Find where the given text appears and provide that cell's center as (X, Y) coordinate. 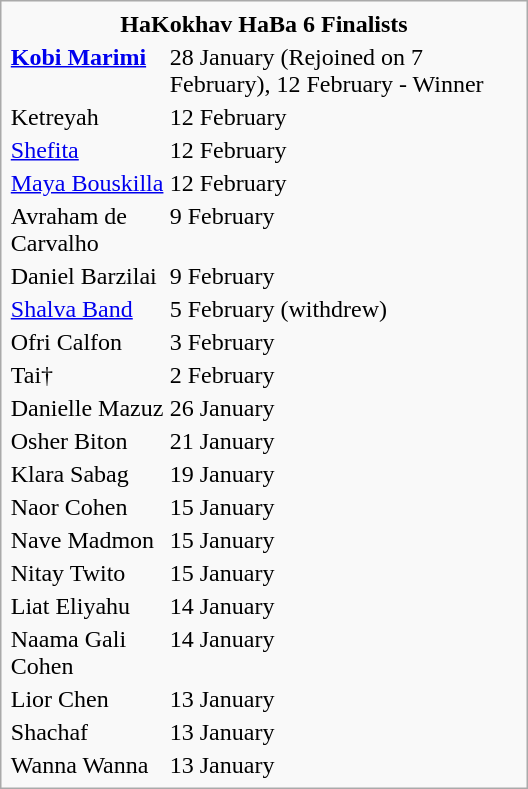
Ofri Calfon (87, 342)
Shefita (87, 150)
3 February (343, 342)
Lior Chen (87, 699)
Klara Sabag (87, 474)
5 February (withdrew) (343, 309)
Liat Eliyahu (87, 606)
Naama Gali Cohen (87, 652)
Nave Madmon (87, 540)
21 January (343, 441)
Naor Cohen (87, 507)
2 February (343, 375)
Danielle Mazuz (87, 408)
Kobi Marimi (87, 70)
Tai† (87, 375)
Maya Bouskilla (87, 183)
Nitay Twito (87, 573)
Osher Biton (87, 441)
Ketreyah (87, 117)
Daniel Barzilai (87, 276)
Shachaf (87, 732)
19 January (343, 474)
26 January (343, 408)
Wanna Wanna (87, 765)
Shalva Band (87, 309)
Avraham de Carvalho (87, 230)
28 January (Rejoined on 7 February), 12 February - Winner (343, 70)
HaKokhav HaBa 6 Finalists (264, 24)
